Search for the cell housing the specified text and yield its (X, Y) center coordinate. 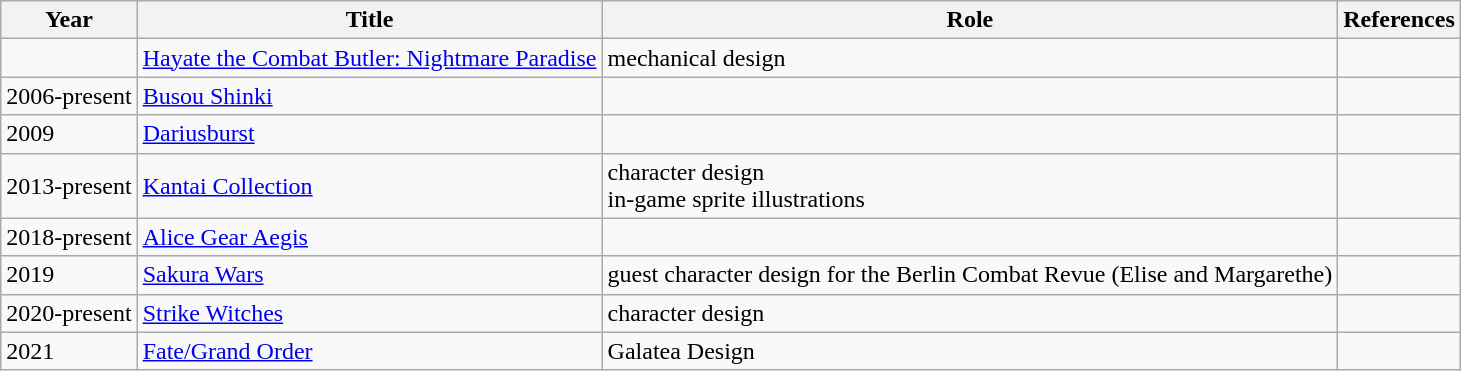
2021 (69, 351)
2009 (69, 134)
Strike Witches (370, 313)
2020-present (69, 313)
character design (970, 313)
Alice Gear Aegis (370, 237)
guest character design for the Berlin Combat Revue (Elise and Margarethe) (970, 275)
character designin-game sprite illustrations (970, 186)
References (1400, 20)
Dariusburst (370, 134)
Sakura Wars (370, 275)
2006-present (69, 96)
2019 (69, 275)
Kantai Collection (370, 186)
Fate/Grand Order (370, 351)
Year (69, 20)
Galatea Design (970, 351)
Busou Shinki (370, 96)
Hayate the Combat Butler: Nightmare Paradise (370, 58)
2018-present (69, 237)
Title (370, 20)
mechanical design (970, 58)
Role (970, 20)
2013-present (69, 186)
